From the cell containing the given text, extract its center point as (X, Y) coordinate. 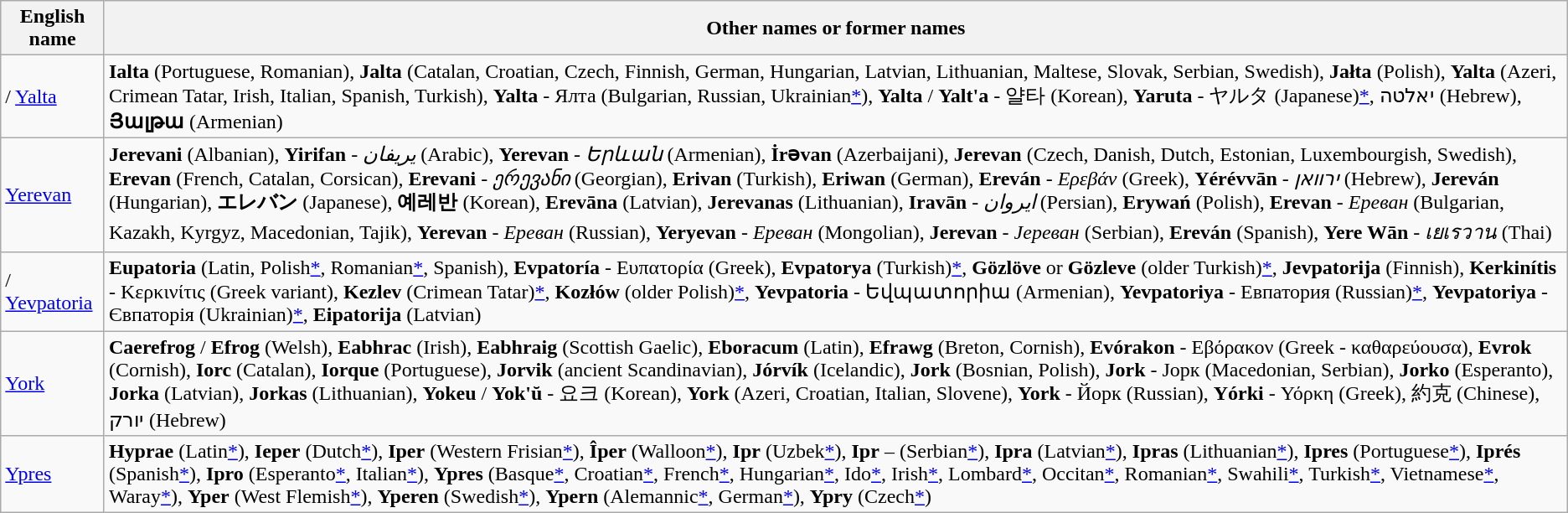
/ Yevpatoria (53, 292)
/ Yalta (53, 96)
Other names or former names (836, 28)
English name (53, 28)
York (53, 382)
Ypres (53, 474)
Yerevan (53, 194)
